Locate the cell with the specified text and output its (x, y) center coordinate. 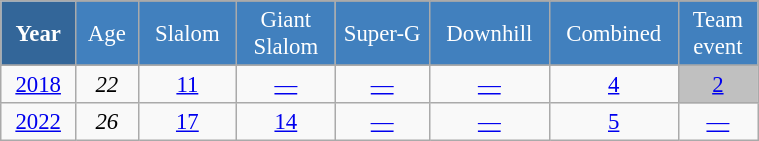
Year (38, 34)
GiantSlalom (286, 34)
2018 (38, 85)
11 (187, 85)
4 (614, 85)
Teamevent (718, 34)
Combined (614, 34)
5 (614, 122)
22 (108, 85)
Age (108, 34)
14 (286, 122)
26 (108, 122)
Downhill (489, 34)
2 (718, 85)
2022 (38, 122)
Super-G (382, 34)
17 (187, 122)
Slalom (187, 34)
